Output the (x, y) coordinate of the center of the cell containing the given text.  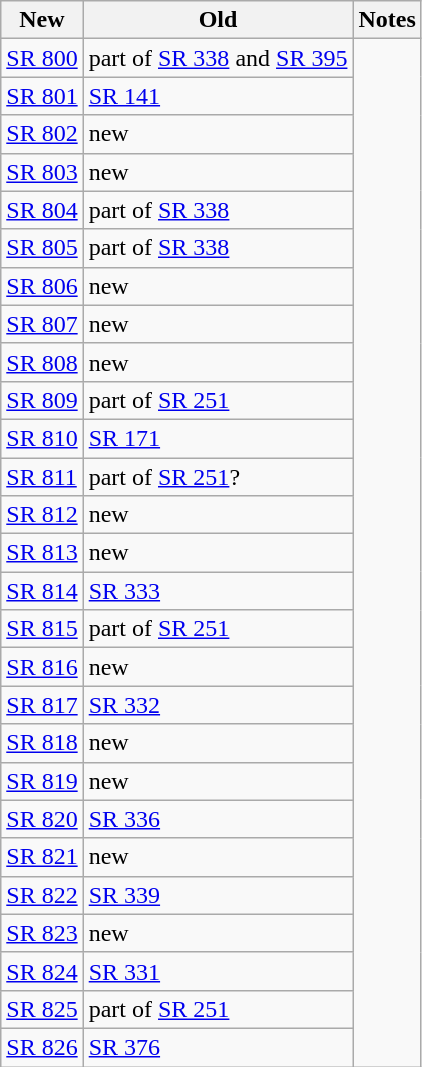
SR 809 (42, 400)
SR 336 (218, 819)
SR 811 (42, 477)
SR 810 (42, 438)
Notes (387, 20)
SR 801 (42, 96)
SR 815 (42, 629)
SR 813 (42, 553)
part of SR 251? (218, 477)
SR 332 (218, 705)
part of SR 338 and SR 395 (218, 58)
Old (218, 20)
SR 807 (42, 324)
SR 818 (42, 743)
SR 802 (42, 134)
SR 808 (42, 362)
SR 820 (42, 819)
SR 823 (42, 933)
SR 800 (42, 58)
SR 141 (218, 96)
SR 805 (42, 248)
New (42, 20)
SR 821 (42, 857)
SR 824 (42, 971)
SR 376 (218, 1047)
SR 339 (218, 895)
SR 819 (42, 781)
SR 822 (42, 895)
SR 814 (42, 591)
SR 333 (218, 591)
SR 804 (42, 210)
SR 812 (42, 515)
SR 826 (42, 1047)
SR 825 (42, 1009)
SR 331 (218, 971)
SR 803 (42, 172)
SR 806 (42, 286)
SR 816 (42, 667)
SR 817 (42, 705)
SR 171 (218, 438)
